From the cell containing the given text, extract its center point as (X, Y) coordinate. 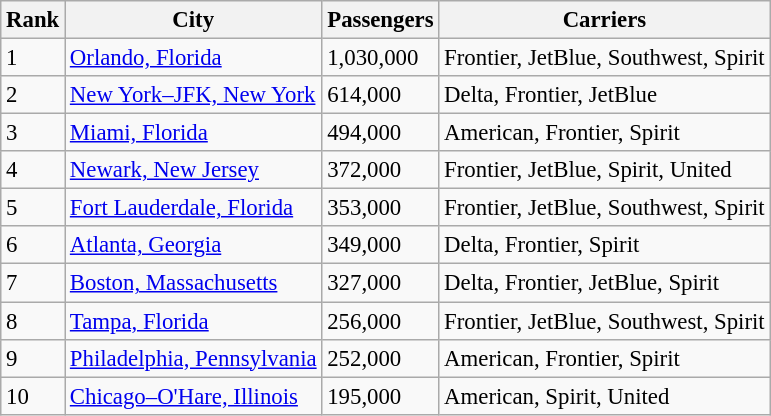
City (194, 20)
Delta, Frontier, Spirit (604, 245)
494,000 (380, 133)
252,000 (380, 358)
195,000 (380, 396)
349,000 (380, 245)
614,000 (380, 95)
4 (33, 170)
256,000 (380, 321)
353,000 (380, 208)
Chicago–O'Hare, Illinois (194, 396)
372,000 (380, 170)
10 (33, 396)
Tampa, Florida (194, 321)
Atlanta, Georgia (194, 245)
2 (33, 95)
Rank (33, 20)
Miami, Florida (194, 133)
8 (33, 321)
7 (33, 283)
Orlando, Florida (194, 58)
Philadelphia, Pennsylvania (194, 358)
9 (33, 358)
Passengers (380, 20)
Boston, Massachusetts (194, 283)
Frontier, JetBlue, Spirit, United (604, 170)
Fort Lauderdale, Florida (194, 208)
1,030,000 (380, 58)
3 (33, 133)
5 (33, 208)
New York–JFK, New York (194, 95)
1 (33, 58)
American, Spirit, United (604, 396)
Delta, Frontier, JetBlue (604, 95)
Delta, Frontier, JetBlue, Spirit (604, 283)
Carriers (604, 20)
Newark, New Jersey (194, 170)
327,000 (380, 283)
6 (33, 245)
